Output the [X, Y] coordinate of the center of the cell containing the given text.  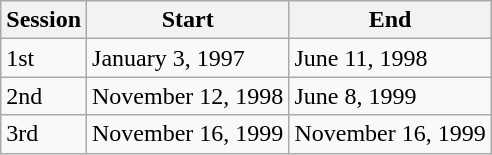
November 12, 1998 [188, 96]
3rd [44, 134]
June 8, 1999 [390, 96]
2nd [44, 96]
End [390, 20]
Start [188, 20]
Session [44, 20]
June 11, 1998 [390, 58]
January 3, 1997 [188, 58]
1st [44, 58]
